Search for the cell housing the specified text and yield its [X, Y] center coordinate. 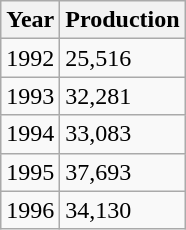
1992 [30, 58]
1993 [30, 96]
Production [122, 20]
37,693 [122, 172]
1994 [30, 134]
1996 [30, 210]
25,516 [122, 58]
33,083 [122, 134]
Year [30, 20]
1995 [30, 172]
32,281 [122, 96]
34,130 [122, 210]
